Detect which cell encompasses the target text, then output its (X, Y) center coordinate. 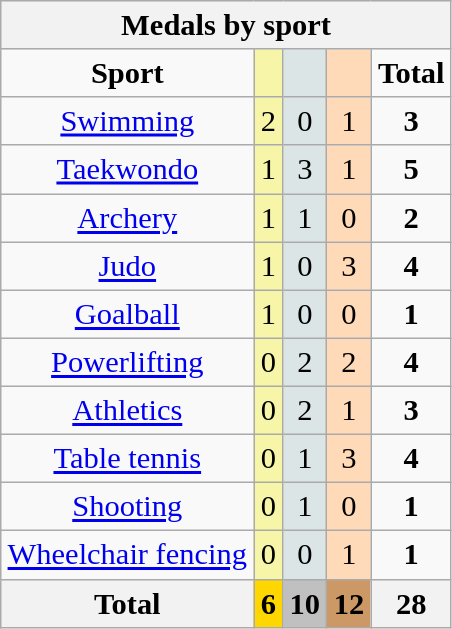
6 (268, 603)
Shooting (128, 507)
12 (349, 603)
Wheelchair fencing (128, 555)
5 (411, 170)
28 (411, 603)
Swimming (128, 121)
Goalball (128, 314)
Archery (128, 218)
Athletics (128, 411)
10 (305, 603)
Sport (128, 73)
Table tennis (128, 459)
Powerlifting (128, 362)
Judo (128, 266)
Medals by sport (226, 25)
Taekwondo (128, 170)
